Locate the cell with the specified text and output its [X, Y] center coordinate. 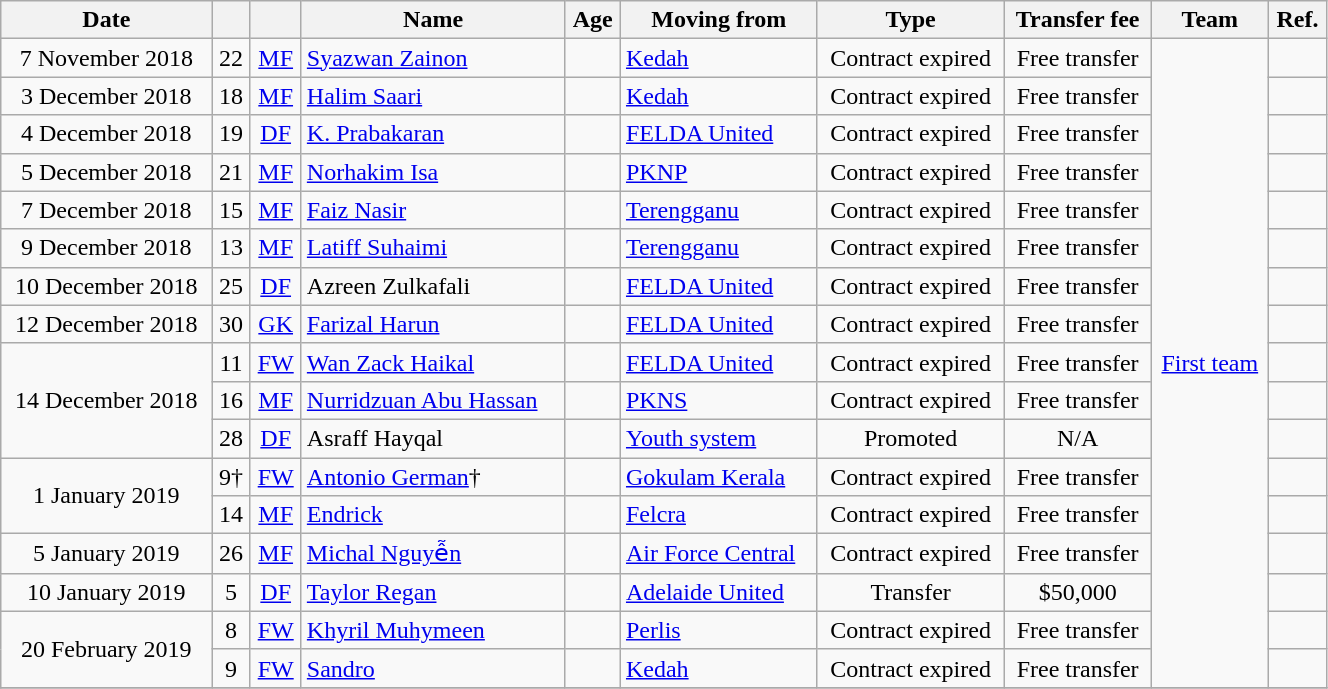
Transfer fee [1078, 20]
Farizal Harun [432, 324]
Felcra [718, 515]
Ref. [1298, 20]
$50,000 [1078, 592]
Sandro [432, 668]
Wan Zack Haikal [432, 362]
22 [231, 58]
1 January 2019 [106, 496]
3 December 2018 [106, 96]
15 [231, 210]
Perlis [718, 630]
Asraff Hayqal [432, 438]
20 February 2019 [106, 649]
Faiz Nasir [432, 210]
21 [231, 172]
18 [231, 96]
14 [231, 515]
Promoted [910, 438]
11 [231, 362]
9 December 2018 [106, 248]
Syazwan Zainon [432, 58]
Antonio German† [432, 477]
Date [106, 20]
26 [231, 554]
9† [231, 477]
Endrick [432, 515]
Name [432, 20]
14 December 2018 [106, 400]
Khyril Muhymeen [432, 630]
Transfer [910, 592]
Moving from [718, 20]
16 [231, 400]
First team [1210, 364]
12 December 2018 [106, 324]
N/A [1078, 438]
Age [593, 20]
10 January 2019 [106, 592]
Norhakim Isa [432, 172]
28 [231, 438]
7 December 2018 [106, 210]
Type [910, 20]
5 December 2018 [106, 172]
25 [231, 286]
PKNS [718, 400]
5 January 2019 [106, 554]
K. Prabakaran [432, 134]
5 [231, 592]
4 December 2018 [106, 134]
30 [231, 324]
8 [231, 630]
Taylor Regan [432, 592]
Michal Nguyễn [432, 554]
Youth system [718, 438]
Nurridzuan Abu Hassan [432, 400]
GK [276, 324]
10 December 2018 [106, 286]
Latiff Suhaimi [432, 248]
Azreen Zulkafali [432, 286]
19 [231, 134]
Gokulam Kerala [718, 477]
Team [1210, 20]
Halim Saari [432, 96]
7 November 2018 [106, 58]
9 [231, 668]
13 [231, 248]
Air Force Central [718, 554]
PKNP [718, 172]
Adelaide United [718, 592]
